Detect which cell encompasses the target text, then output its (X, Y) center coordinate. 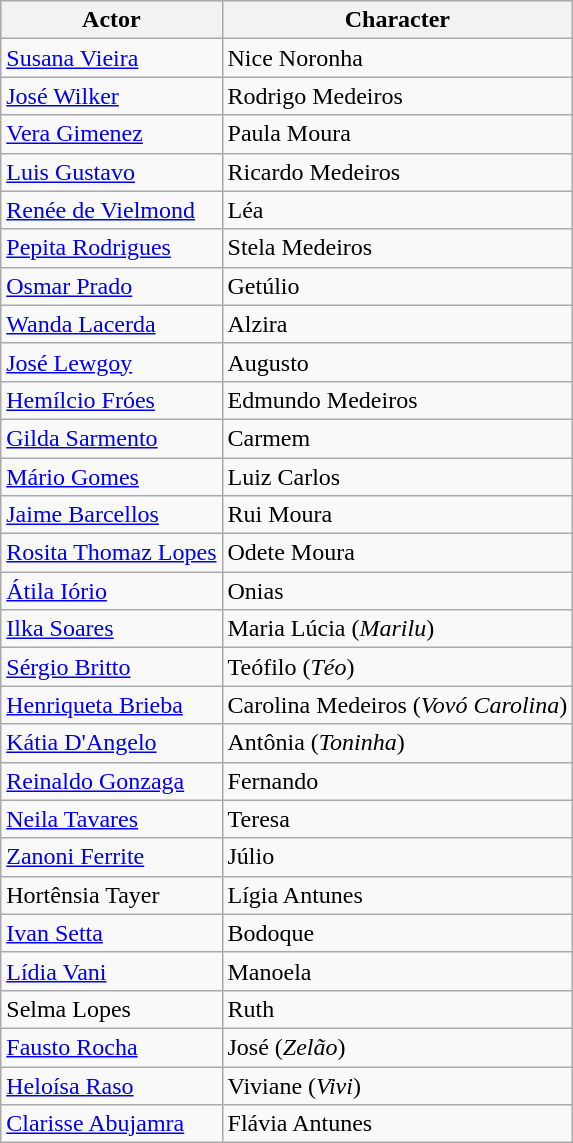
Manoela (398, 971)
Stela Medeiros (398, 248)
Rui Moura (398, 515)
Jaime Barcellos (112, 515)
Lídia Vani (112, 971)
Fernando (398, 781)
Fausto Rocha (112, 1047)
Maria Lúcia (Marilu) (398, 629)
Sérgio Britto (112, 667)
Léa (398, 210)
Kátia D'Angelo (112, 743)
Selma Lopes (112, 1009)
Átila Iório (112, 591)
Rodrigo Medeiros (398, 96)
Luis Gustavo (112, 172)
Character (398, 20)
Teófilo (Téo) (398, 667)
Renée de Vielmond (112, 210)
Pepita Rodrigues (112, 248)
Zanoni Ferrite (112, 857)
Luiz Carlos (398, 477)
Odete Moura (398, 553)
Antônia (Toninha) (398, 743)
Ruth (398, 1009)
Henriqueta Brieba (112, 705)
Mário Gomes (112, 477)
Paula Moura (398, 134)
Hortênsia Tayer (112, 895)
Augusto (398, 362)
Flávia Antunes (398, 1124)
Wanda Lacerda (112, 324)
Júlio (398, 857)
Teresa (398, 819)
Ricardo Medeiros (398, 172)
Susana Vieira (112, 58)
Onias (398, 591)
Clarisse Abujamra (112, 1124)
Nice Noronha (398, 58)
Ilka Soares (112, 629)
Neila Tavares (112, 819)
Alzira (398, 324)
Ivan Setta (112, 933)
Vera Gimenez (112, 134)
Hemílcio Fróes (112, 400)
Getúlio (398, 286)
Reinaldo Gonzaga (112, 781)
Heloísa Raso (112, 1085)
José (Zelão) (398, 1047)
Edmundo Medeiros (398, 400)
Rosita Thomaz Lopes (112, 553)
Osmar Prado (112, 286)
Actor (112, 20)
Carolina Medeiros (Vovó Carolina) (398, 705)
José Wilker (112, 96)
Gilda Sarmento (112, 438)
Viviane (Vivi) (398, 1085)
Carmem (398, 438)
José Lewgoy (112, 362)
Bodoque (398, 933)
Lígia Antunes (398, 895)
